Return the [x, y] coordinate for the center point of the cell that contains the specified text.  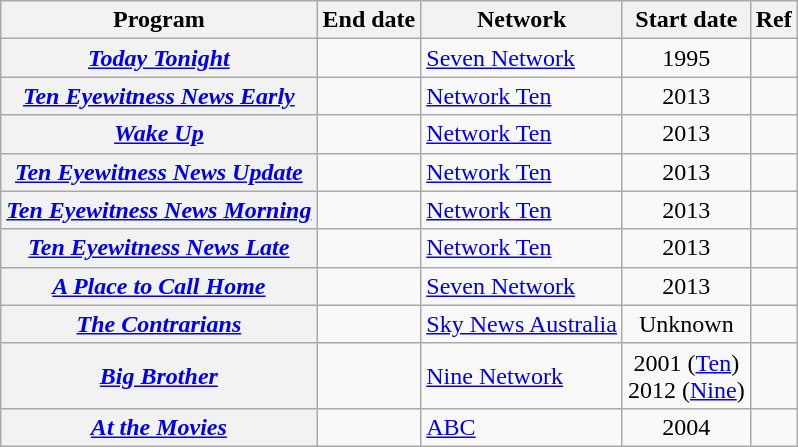
Ten Eyewitness News Morning [159, 210]
2001 (Ten)2012 (Nine) [686, 376]
Ref [774, 20]
At the Movies [159, 427]
Network [522, 20]
Unknown [686, 324]
Sky News Australia [522, 324]
Ten Eyewitness News Early [159, 96]
The Contrarians [159, 324]
ABC [522, 427]
Ten Eyewitness News Update [159, 172]
Program [159, 20]
A Place to Call Home [159, 286]
Ten Eyewitness News Late [159, 248]
Start date [686, 20]
1995 [686, 58]
End date [369, 20]
2004 [686, 427]
Nine Network [522, 376]
Today Tonight [159, 58]
Big Brother [159, 376]
Wake Up [159, 134]
